Capture the cell that displays the provided text and extract its [x, y] central coordinate. 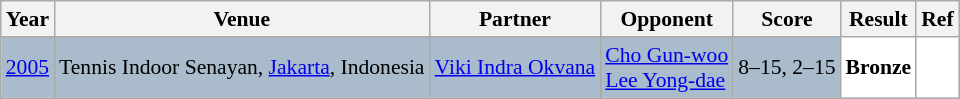
Viki Indra Okvana [516, 68]
Year [28, 19]
Cho Gun-woo Lee Yong-dae [666, 68]
Tennis Indoor Senayan, Jakarta, Indonesia [242, 68]
Partner [516, 19]
Score [786, 19]
8–15, 2–15 [786, 68]
Ref [937, 19]
Venue [242, 19]
Result [879, 19]
2005 [28, 68]
Opponent [666, 19]
Bronze [879, 68]
